Output the [x, y] coordinate of the center of the cell containing the given text.  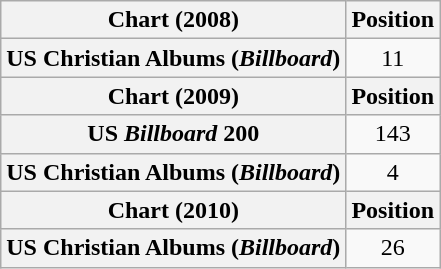
143 [393, 134]
4 [393, 172]
Chart (2010) [174, 210]
Chart (2009) [174, 96]
26 [393, 248]
11 [393, 58]
Chart (2008) [174, 20]
US Billboard 200 [174, 134]
